Pinpoint the cell where the given text exists, returning its (x, y) midpoint coordinate. 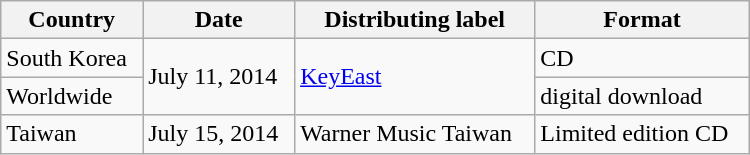
CD (642, 58)
Limited edition CD (642, 134)
South Korea (72, 58)
digital download (642, 96)
KeyEast (415, 77)
Worldwide (72, 96)
July 15, 2014 (219, 134)
Date (219, 20)
Country (72, 20)
Taiwan (72, 134)
Format (642, 20)
July 11, 2014 (219, 77)
Distributing label (415, 20)
Warner Music Taiwan (415, 134)
